From the cell containing the given text, extract its center point as [x, y] coordinate. 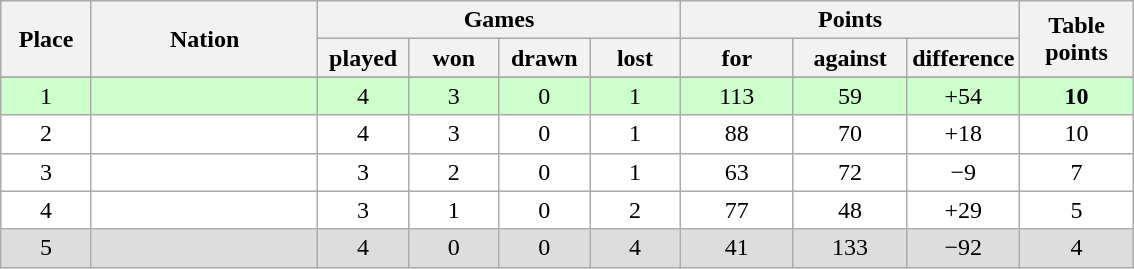
+29 [964, 210]
lost [636, 58]
−92 [964, 248]
63 [736, 172]
drawn [544, 58]
Nation [204, 39]
88 [736, 134]
against [850, 58]
for [736, 58]
Points [850, 20]
59 [850, 96]
Tablepoints [1076, 39]
41 [736, 248]
48 [850, 210]
won [454, 58]
133 [850, 248]
77 [736, 210]
difference [964, 58]
7 [1076, 172]
113 [736, 96]
−9 [964, 172]
72 [850, 172]
played [364, 58]
+18 [964, 134]
+54 [964, 96]
70 [850, 134]
Place [46, 39]
Games [499, 20]
